Capture the cell that displays the provided text and extract its [x, y] central coordinate. 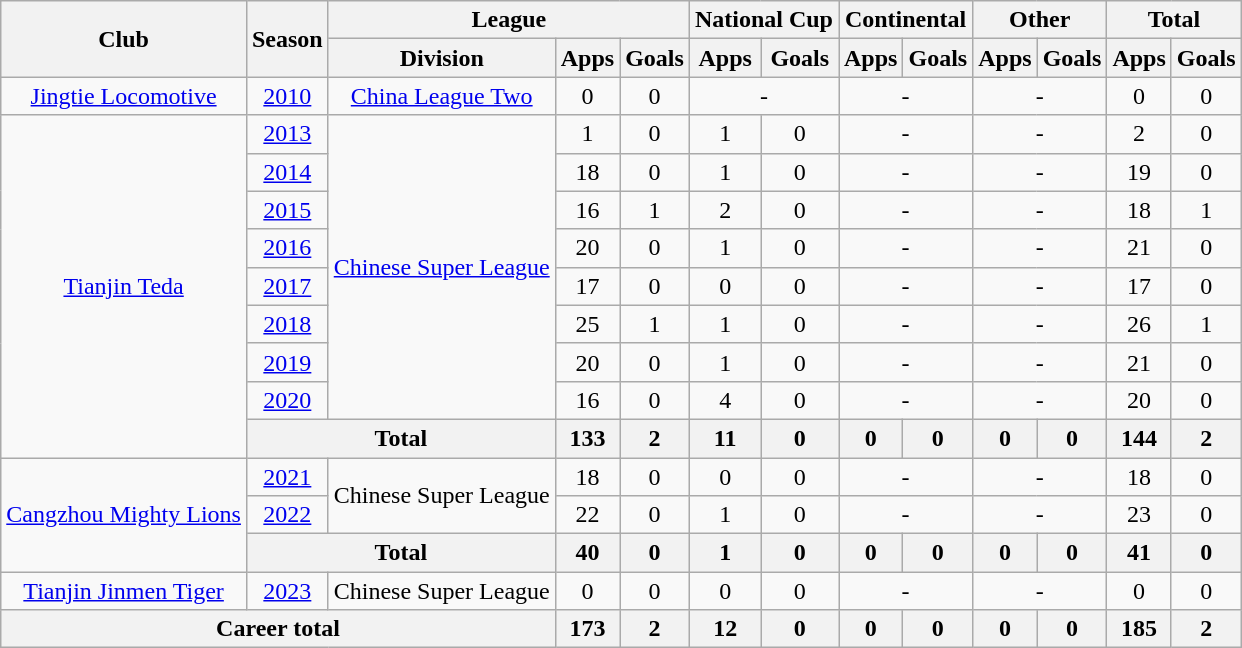
National Cup [764, 20]
Cangzhou Mighty Lions [124, 515]
Division [442, 58]
144 [1139, 438]
12 [725, 629]
2018 [287, 324]
23 [1139, 515]
40 [587, 553]
Career total [278, 629]
26 [1139, 324]
2010 [287, 96]
Jingtie Locomotive [124, 96]
2019 [287, 362]
2017 [287, 286]
2013 [287, 134]
133 [587, 438]
League [508, 20]
2016 [287, 248]
Continental [905, 20]
185 [1139, 629]
2014 [287, 172]
Tianjin Jinmen Tiger [124, 591]
Tianjin Teda [124, 286]
2020 [287, 400]
Season [287, 39]
41 [1139, 553]
Other [1040, 20]
China League Two [442, 96]
173 [587, 629]
2022 [287, 515]
2015 [287, 210]
22 [587, 515]
2021 [287, 477]
2023 [287, 591]
11 [725, 438]
4 [725, 400]
19 [1139, 172]
Club [124, 39]
25 [587, 324]
